Provide the (x, y) coordinate of the cell's center where the given text is located.  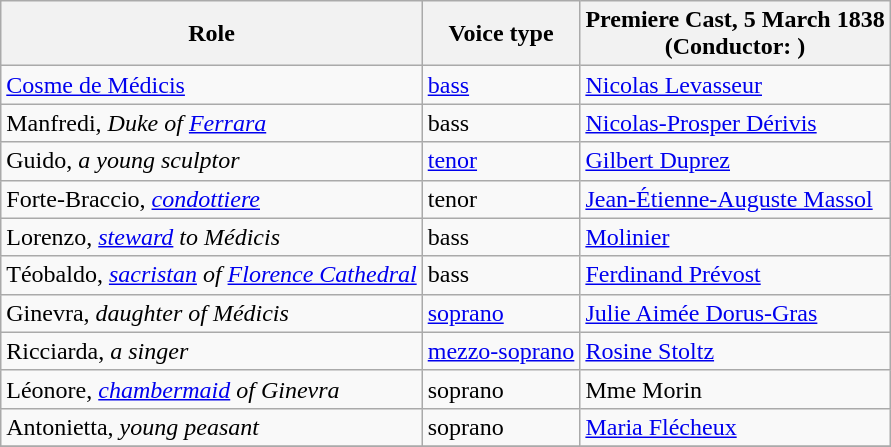
Molinier (735, 237)
Mme Morin (735, 389)
Nicolas Levasseur (735, 85)
Gilbert Duprez (735, 161)
Rosine Stoltz (735, 351)
Julie Aimée Dorus-Gras (735, 313)
Ricciarda, a singer (212, 351)
Premiere Cast, 5 March 1838(Conductor: ) (735, 34)
Role (212, 34)
Nicolas-Prosper Dérivis (735, 123)
Antonietta, young peasant (212, 427)
mezzo-soprano (501, 351)
Forte-Braccio, condottiere (212, 199)
Ginevra, daughter of Médicis (212, 313)
Manfredi, Duke of Ferrara (212, 123)
Lorenzo, steward to Médicis (212, 237)
Guido, a young sculptor (212, 161)
Jean-Étienne-Auguste Massol (735, 199)
Ferdinand Prévost (735, 275)
Cosme de Médicis (212, 85)
Voice type (501, 34)
Maria Flécheux (735, 427)
Téobaldo, sacristan of Florence Cathedral (212, 275)
Léonore, chambermaid of Ginevra (212, 389)
